Extract the [x, y] coordinate from the center of the cell holding the provided text.  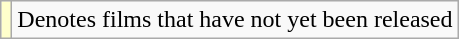
Denotes films that have not yet been released [235, 20]
